Search for the cell housing the specified text and yield its [x, y] center coordinate. 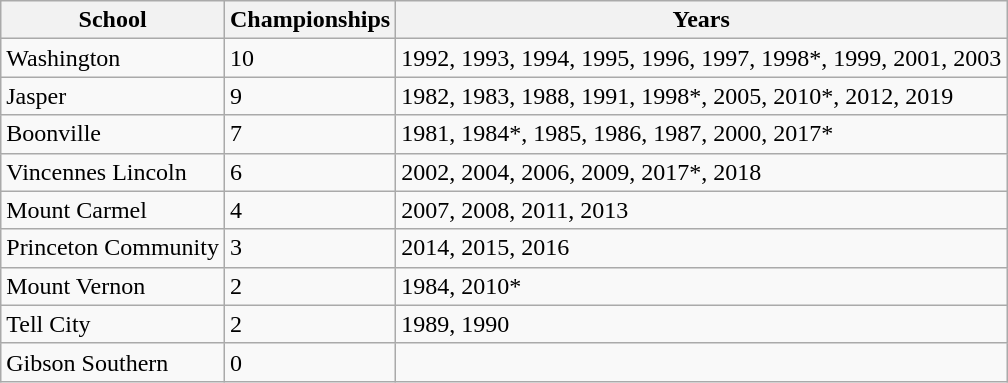
1992, 1993, 1994, 1995, 1996, 1997, 1998*, 1999, 2001, 2003 [702, 58]
Princeton Community [113, 248]
2014, 2015, 2016 [702, 248]
Mount Carmel [113, 210]
1989, 1990 [702, 324]
6 [310, 172]
Mount Vernon [113, 286]
1981, 1984*, 1985, 1986, 1987, 2000, 2017* [702, 134]
0 [310, 362]
7 [310, 134]
Washington [113, 58]
Vincennes Lincoln [113, 172]
4 [310, 210]
Boonville [113, 134]
10 [310, 58]
Tell City [113, 324]
9 [310, 96]
Championships [310, 20]
Jasper [113, 96]
3 [310, 248]
Years [702, 20]
2002, 2004, 2006, 2009, 2017*, 2018 [702, 172]
2007, 2008, 2011, 2013 [702, 210]
1984, 2010* [702, 286]
Gibson Southern [113, 362]
School [113, 20]
1982, 1983, 1988, 1991, 1998*, 2005, 2010*, 2012, 2019 [702, 96]
